Provide the [X, Y] coordinate of the cell's center where the given text is located.  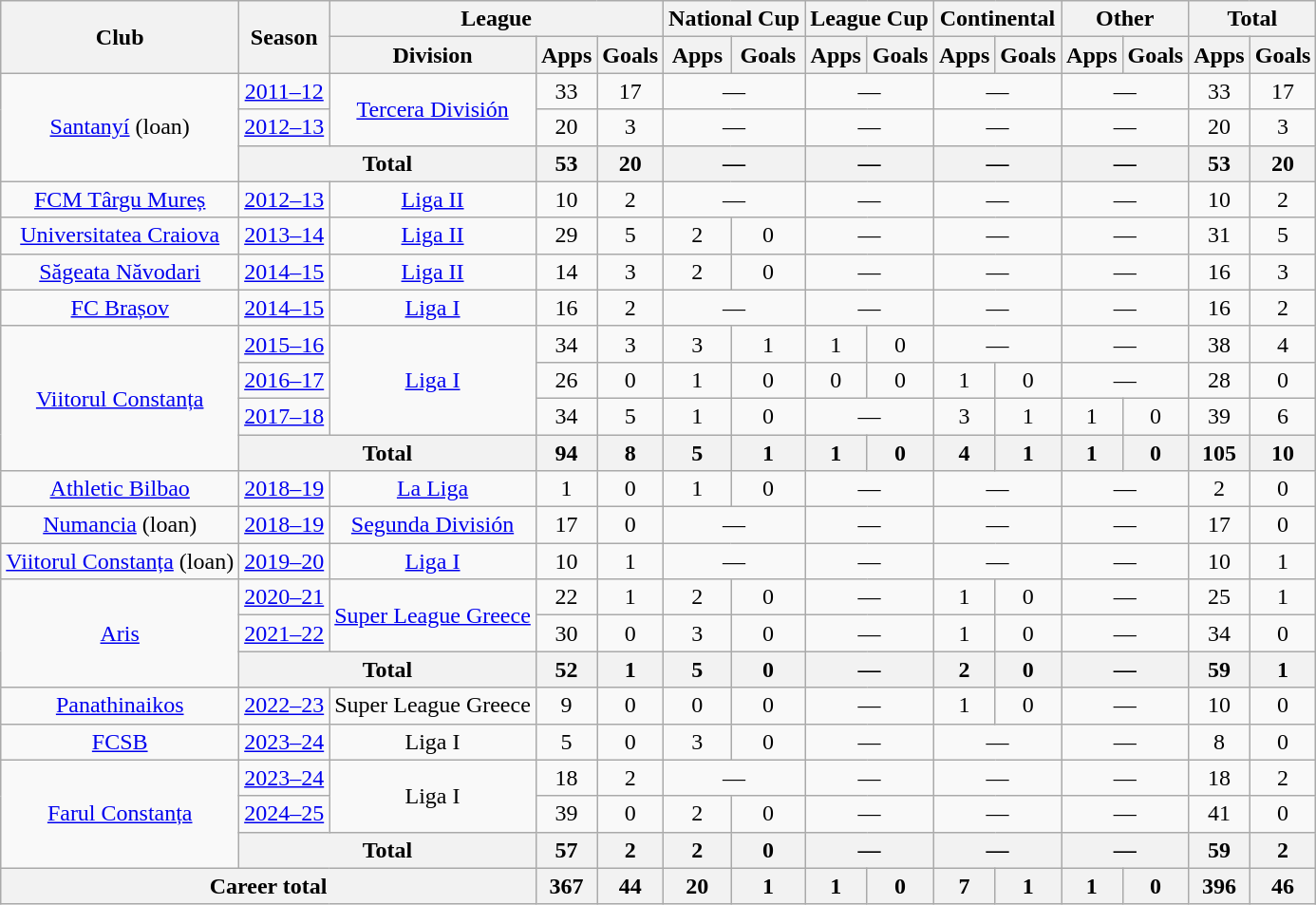
Santanyí (loan) [120, 127]
Viitorul Constanța [120, 398]
Viitorul Constanța (loan) [120, 561]
2021–22 [285, 633]
National Cup [735, 19]
2019–20 [285, 561]
2011–12 [285, 91]
Career total [269, 886]
FCSB [120, 742]
2022–23 [285, 706]
FC Brașov [120, 308]
52 [566, 669]
2024–25 [285, 814]
Aris [120, 633]
25 [1219, 597]
396 [1219, 886]
6 [1283, 416]
31 [1219, 236]
367 [566, 886]
La Liga [433, 489]
Segunda División [433, 525]
League [497, 19]
Other [1125, 19]
26 [566, 380]
38 [1219, 344]
Club [120, 37]
28 [1219, 380]
Săgeata Năvodari [120, 272]
29 [566, 236]
2013–14 [285, 236]
46 [1283, 886]
FCM Târgu Mureș [120, 199]
Athletic Bilbao [120, 489]
2016–17 [285, 380]
Tercera División [433, 109]
Universitatea Craiova [120, 236]
2015–16 [285, 344]
44 [630, 886]
105 [1219, 453]
Division [433, 55]
7 [964, 886]
22 [566, 597]
Season [285, 37]
Farul Constanța [120, 814]
30 [566, 633]
57 [566, 850]
94 [566, 453]
Panathinaikos [120, 706]
9 [566, 706]
41 [1219, 814]
Numancia (loan) [120, 525]
14 [566, 272]
2020–21 [285, 597]
Continental [997, 19]
2017–18 [285, 416]
League Cup [870, 19]
